Locate the cell with the specified text and output its (x, y) center coordinate. 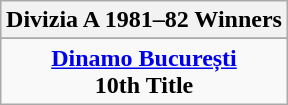
Dinamo București10th Title (144, 72)
Divizia A 1981–82 Winners (144, 20)
